Find where the given text appears and provide that cell's center as [x, y] coordinate. 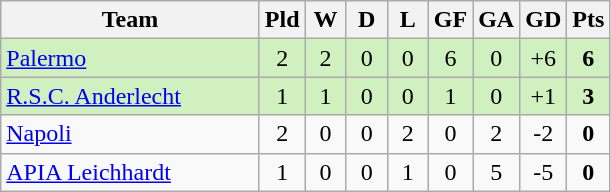
W [326, 20]
Team [130, 20]
Napoli [130, 134]
-2 [544, 134]
+1 [544, 96]
GF [450, 20]
APIA Leichhardt [130, 172]
+6 [544, 58]
-5 [544, 172]
3 [588, 96]
Palermo [130, 58]
D [366, 20]
Pts [588, 20]
Pld [282, 20]
5 [496, 172]
GD [544, 20]
GA [496, 20]
R.S.C. Anderlecht [130, 96]
L [408, 20]
